Pinpoint the cell where the given text exists, returning its (X, Y) midpoint coordinate. 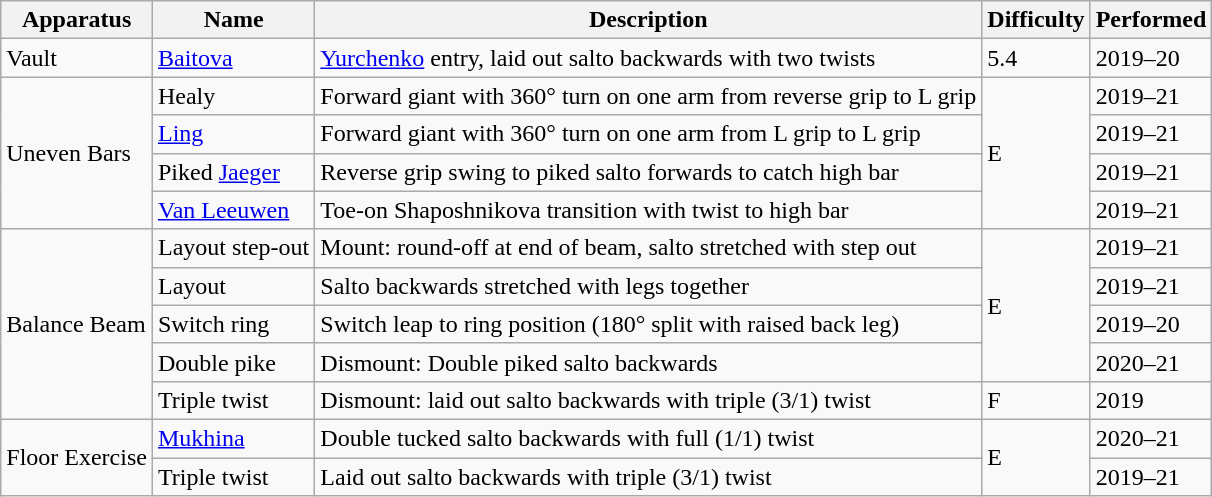
Reverse grip swing to piked salto forwards to catch high bar (648, 172)
Van Leeuwen (233, 210)
Laid out salto backwards with triple (3/1) twist (648, 477)
Switch leap to ring position (180° split with raised back leg) (648, 324)
Uneven Bars (77, 153)
Switch ring (233, 324)
Yurchenko entry, laid out salto backwards with two twists (648, 58)
Double pike (233, 362)
Difficulty (1036, 20)
Performed (1151, 20)
5.4 (1036, 58)
Double tucked salto backwards with full (1/1) twist (648, 438)
Vault (77, 58)
F (1036, 400)
Floor Exercise (77, 457)
Mount: round-off at end of beam, salto stretched with step out (648, 248)
Name (233, 20)
Ling (233, 134)
Apparatus (77, 20)
Mukhina (233, 438)
Description (648, 20)
Piked Jaeger (233, 172)
Layout step-out (233, 248)
Salto backwards stretched with legs together (648, 286)
Dismount: laid out salto backwards with triple (3/1) twist (648, 400)
Dismount: Double piked salto backwards (648, 362)
Baitova (233, 58)
Balance Beam (77, 324)
Healy (233, 96)
Forward giant with 360° turn on one arm from L grip to L grip (648, 134)
Layout (233, 286)
Forward giant with 360° turn on one arm from reverse grip to L grip (648, 96)
Toe-on Shaposhnikova transition with twist to high bar (648, 210)
2019 (1151, 400)
